Search for the cell housing the specified text and yield its (X, Y) center coordinate. 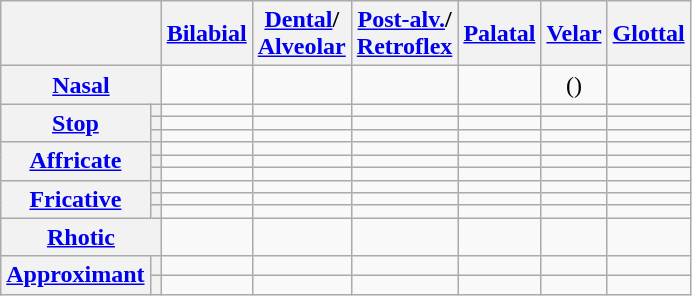
Glottal (648, 34)
Post-alv./Retroflex (404, 34)
Affricate (76, 161)
() (574, 85)
Stop (76, 123)
Nasal (81, 85)
Approximant (76, 275)
Palatal (500, 34)
Fricative (76, 199)
Bilabial (206, 34)
Velar (574, 34)
Rhotic (81, 237)
Dental/Alveolar (302, 34)
